Capture the cell that displays the provided text and extract its (X, Y) central coordinate. 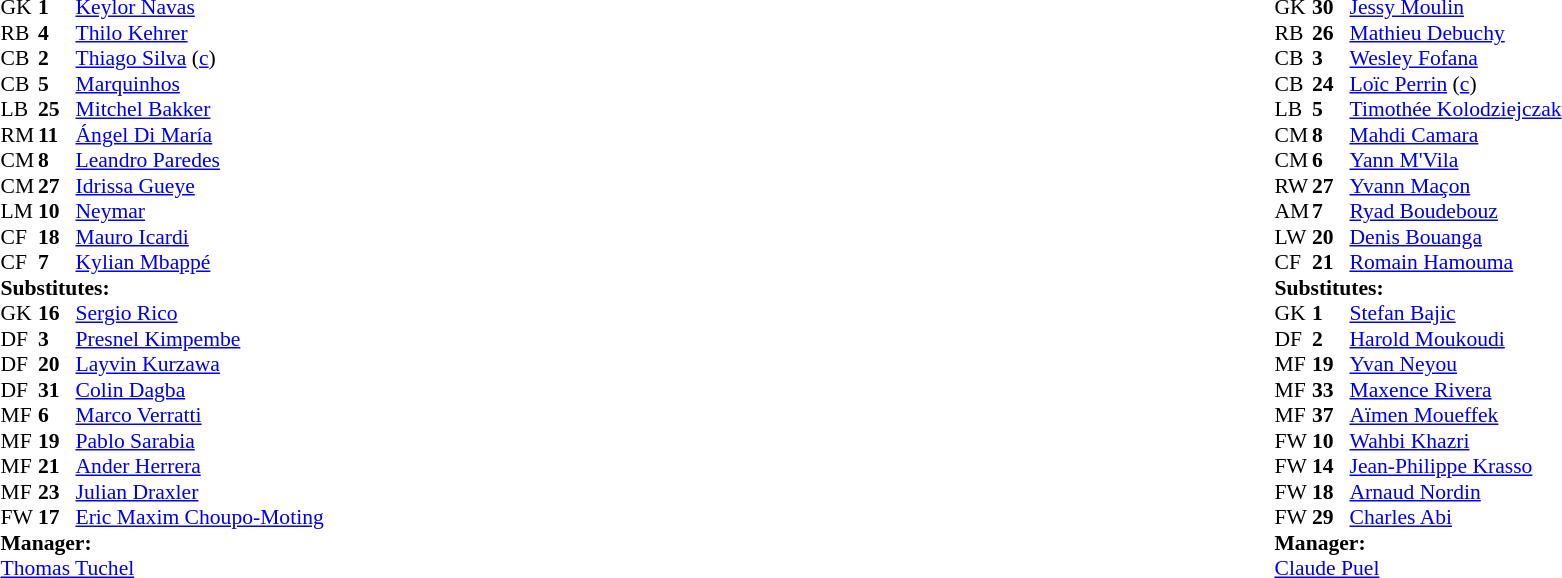
Mitchel Bakker (200, 109)
23 (57, 492)
Ángel Di María (200, 135)
31 (57, 390)
24 (1331, 84)
Neymar (200, 211)
11 (57, 135)
37 (1331, 415)
Mauro Icardi (200, 237)
Pablo Sarabia (200, 441)
Harold Moukoudi (1455, 339)
Mathieu Debuchy (1455, 33)
Denis Bouanga (1455, 237)
Stefan Bajic (1455, 313)
Leandro Paredes (200, 161)
Charles Abi (1455, 517)
Presnel Kimpembe (200, 339)
RM (19, 135)
4 (57, 33)
LW (1293, 237)
RW (1293, 186)
1 (1331, 313)
Wesley Fofana (1455, 59)
26 (1331, 33)
LM (19, 211)
Yann M'Vila (1455, 161)
25 (57, 109)
AM (1293, 211)
Marquinhos (200, 84)
33 (1331, 390)
Ryad Boudebouz (1455, 211)
Jean-Philippe Krasso (1455, 467)
17 (57, 517)
Sergio Rico (200, 313)
Marco Verratti (200, 415)
14 (1331, 467)
Kylian Mbappé (200, 263)
Yvann Maçon (1455, 186)
Romain Hamouma (1455, 263)
29 (1331, 517)
Yvan Neyou (1455, 365)
Ander Herrera (200, 467)
Maxence Rivera (1455, 390)
Timothée Kolodziejczak (1455, 109)
Julian Draxler (200, 492)
Eric Maxim Choupo-Moting (200, 517)
Colin Dagba (200, 390)
Loïc Perrin (c) (1455, 84)
Mahdi Camara (1455, 135)
Aïmen Moueffek (1455, 415)
Wahbi Khazri (1455, 441)
Thiago Silva (c) (200, 59)
16 (57, 313)
Layvin Kurzawa (200, 365)
Arnaud Nordin (1455, 492)
Idrissa Gueye (200, 186)
Thilo Kehrer (200, 33)
